Extract the (X, Y) coordinate from the center of the cell holding the provided text.  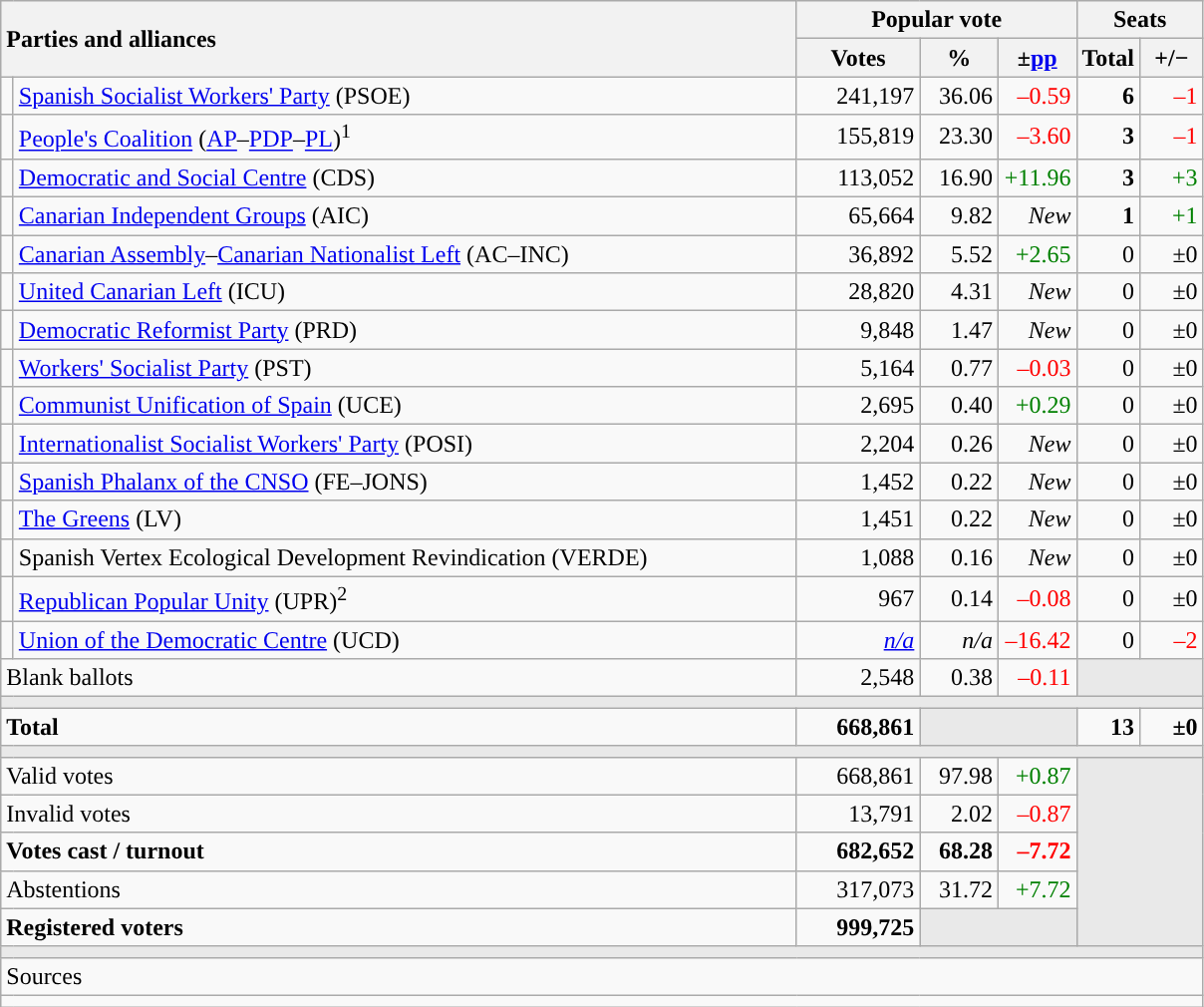
5,164 (858, 368)
+7.72 (1037, 889)
People's Coalition (AP–PDP–PL)1 (405, 138)
Spanish Socialist Workers' Party (PSOE) (405, 96)
13 (1108, 727)
Spanish Vertex Ecological Development Revindication (VERDE) (405, 557)
–0.11 (1037, 678)
+3 (1172, 177)
+1 (1172, 216)
Democratic Reformist Party (PRD) (405, 330)
1 (1108, 216)
Valid votes (399, 776)
31.72 (959, 889)
97.98 (959, 776)
36,892 (858, 254)
0.26 (959, 444)
Invalid votes (399, 814)
9.82 (959, 216)
16.90 (959, 177)
Communist Unification of Spain (UCE) (405, 406)
–0.87 (1037, 814)
0.14 (959, 598)
113,052 (858, 177)
1,451 (858, 519)
65,664 (858, 216)
5.52 (959, 254)
6 (1108, 96)
–16.42 (1037, 640)
+/− (1172, 58)
Seats (1140, 20)
±pp (1037, 58)
155,819 (858, 138)
+0.87 (1037, 776)
Workers' Socialist Party (PST) (405, 368)
4.31 (959, 292)
2,548 (858, 678)
% (959, 58)
9,848 (858, 330)
13,791 (858, 814)
–0.59 (1037, 96)
Votes cast / turnout (399, 851)
2,695 (858, 406)
Union of the Democratic Centre (UCD) (405, 640)
999,725 (858, 927)
1,088 (858, 557)
0.77 (959, 368)
Republican Popular Unity (UPR)2 (405, 598)
0.16 (959, 557)
Popular vote (937, 20)
1,452 (858, 482)
317,073 (858, 889)
Abstentions (399, 889)
0.38 (959, 678)
Sources (602, 976)
682,652 (858, 851)
United Canarian Left (ICU) (405, 292)
Democratic and Social Centre (CDS) (405, 177)
+0.29 (1037, 406)
–3.60 (1037, 138)
Canarian Independent Groups (AIC) (405, 216)
–0.08 (1037, 598)
The Greens (LV) (405, 519)
23.30 (959, 138)
36.06 (959, 96)
Registered voters (399, 927)
–7.72 (1037, 851)
+11.96 (1037, 177)
0.40 (959, 406)
Internationalist Socialist Workers' Party (POSI) (405, 444)
2,204 (858, 444)
–2 (1172, 640)
Blank ballots (399, 678)
967 (858, 598)
Canarian Assembly–Canarian Nationalist Left (AC–INC) (405, 254)
Parties and alliances (399, 39)
241,197 (858, 96)
+2.65 (1037, 254)
Votes (858, 58)
–0.03 (1037, 368)
28,820 (858, 292)
Spanish Phalanx of the CNSO (FE–JONS) (405, 482)
2.02 (959, 814)
68.28 (959, 851)
1.47 (959, 330)
